For the text-containing cell, return its midpoint in (x, y) coordinate format. 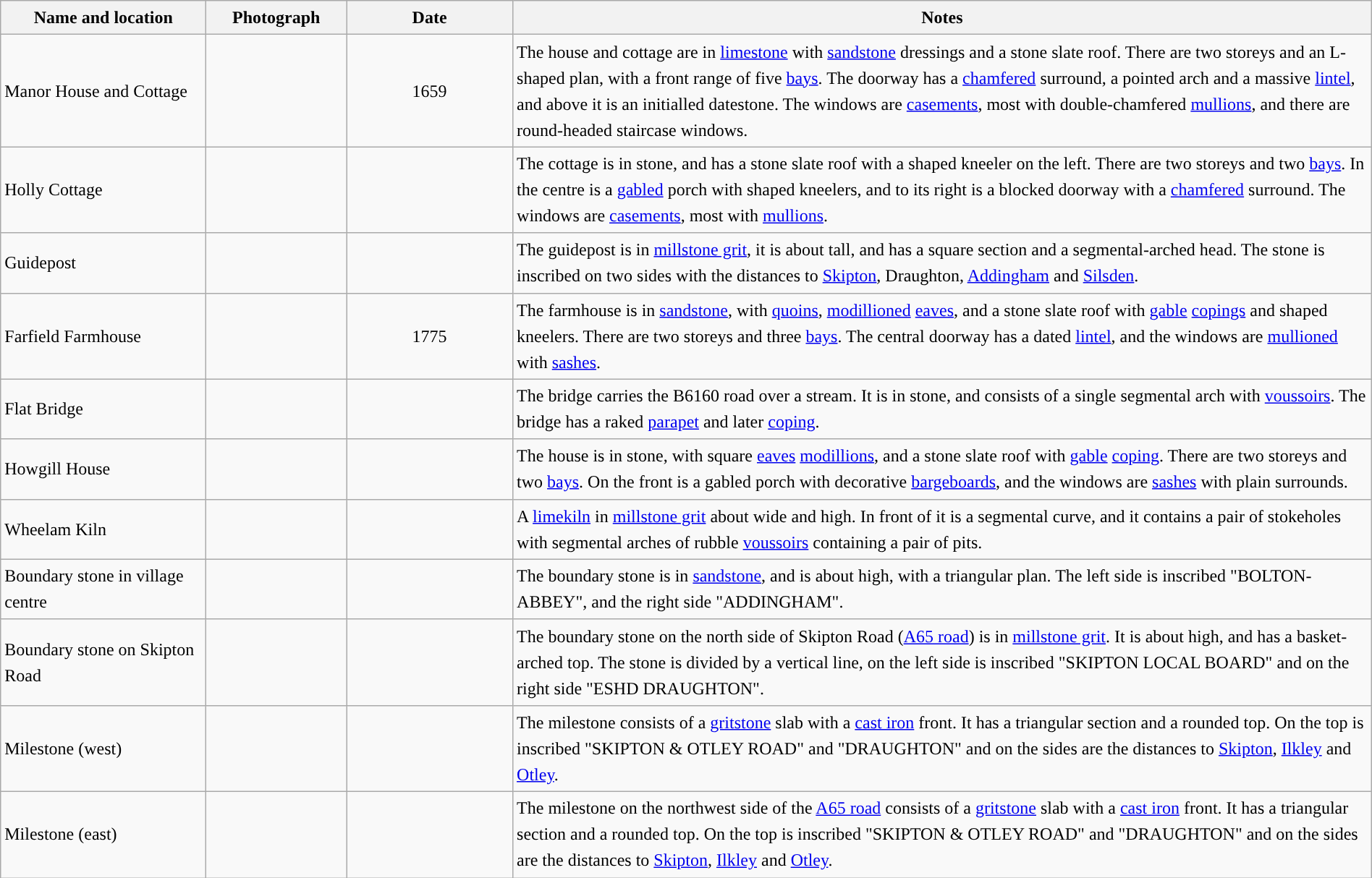
Holly Cottage (103, 189)
Flat Bridge (103, 409)
Milestone (east) (103, 835)
Manor House and Cottage (103, 91)
Wheelam Kiln (103, 529)
Notes (942, 17)
Date (430, 17)
Farfield Farmhouse (103, 336)
Name and location (103, 17)
Milestone (west) (103, 748)
Boundary stone in village centre (103, 589)
Howgill House (103, 469)
Photograph (276, 17)
Boundary stone on Skipton Road (103, 662)
1775 (430, 336)
1659 (430, 91)
Guidepost (103, 263)
